Pinpoint the cell where the given text exists, returning its (x, y) midpoint coordinate. 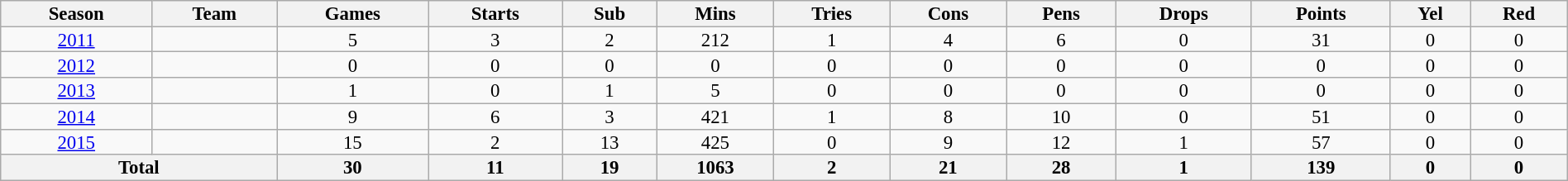
Sub (610, 13)
2012 (76, 64)
Points (1321, 13)
8 (948, 116)
57 (1321, 142)
Starts (495, 13)
30 (352, 169)
31 (1321, 40)
13 (610, 142)
21 (948, 169)
1063 (715, 169)
421 (715, 116)
15 (352, 142)
Total (139, 169)
2015 (76, 142)
139 (1321, 169)
51 (1321, 116)
425 (715, 142)
12 (1061, 142)
11 (495, 169)
Mins (715, 13)
Cons (948, 13)
Red (1518, 13)
19 (610, 169)
10 (1061, 116)
4 (948, 40)
28 (1061, 169)
Pens (1061, 13)
212 (715, 40)
Yel (1430, 13)
2014 (76, 116)
2011 (76, 40)
Tries (832, 13)
Drops (1183, 13)
2013 (76, 91)
Season (76, 13)
Team (215, 13)
Games (352, 13)
